Find where the given text appears and provide that cell's center as [x, y] coordinate. 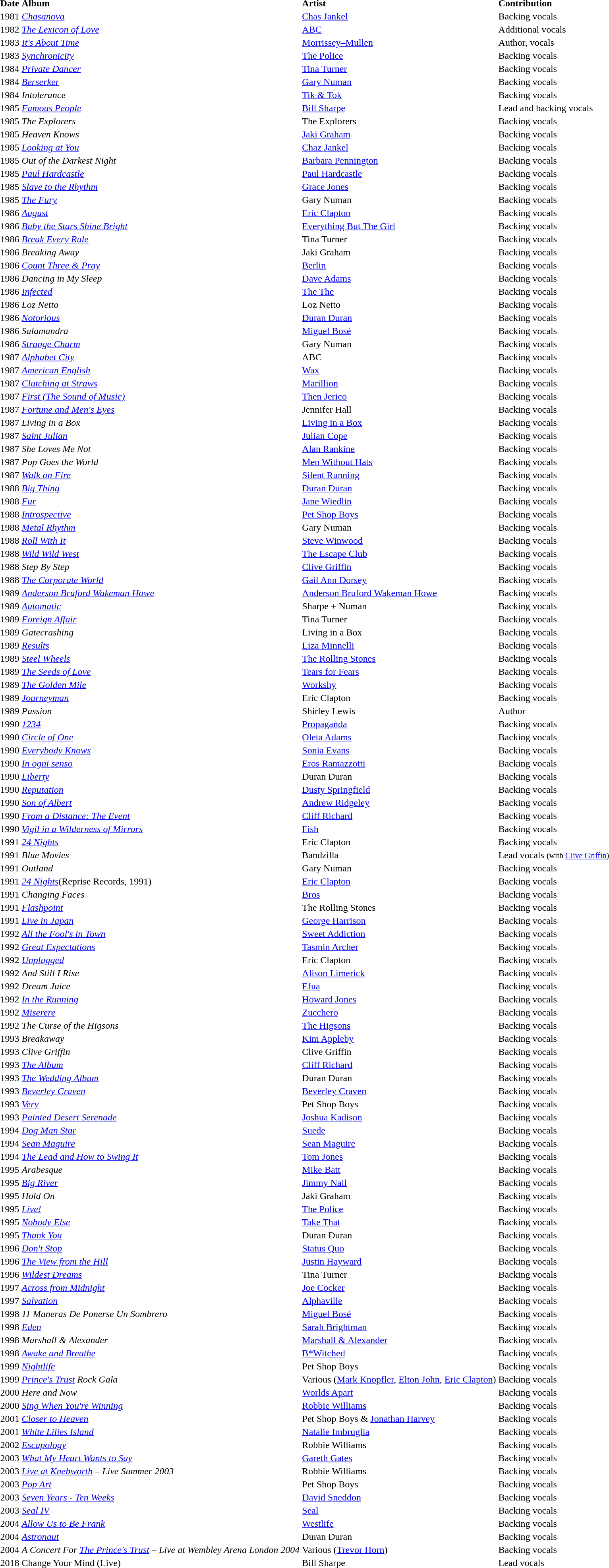
Morrissey–Mullen [399, 42]
Synchronicity [160, 56]
Famous People [160, 108]
Saint Julian [160, 436]
The Wedding Album [160, 1078]
Eros Ramazzotti [399, 763]
Jane Wiedlin [399, 501]
Here and Now [160, 1392]
Nobody Else [160, 1222]
Chasanova [160, 16]
Efua [399, 986]
Sharpe + Numan [399, 606]
Everything But The Girl [399, 226]
Painted Desert Serenade [160, 1117]
Joe Cocker [399, 1288]
Alison Limerick [399, 973]
Liza Minnelli [399, 645]
Wax [399, 370]
Chaz Jankel [399, 147]
A Concert For The Prince's Trust – Live at Wembley Arena London 2004 [160, 1550]
Sarah Brightman [399, 1327]
Sing When You're Winning [160, 1406]
The The [399, 292]
Nightlife [160, 1366]
Break Every Rule [160, 239]
The Lead and How to Swing It [160, 1157]
Notorious [160, 318]
Jennifer Hall [399, 409]
Live at Knebworth – Live Summer 2003 [160, 1471]
From a Distance: The Event [160, 816]
Introspective [160, 514]
Big River [160, 1183]
1234 [160, 724]
Everybody Knows [160, 750]
Miserere [160, 1012]
It's About Time [160, 42]
Justin Hayward [399, 1261]
And Still I Rise [160, 973]
Seven Years - Ten Weeks [160, 1497]
Awake and Breathe [160, 1353]
In ogni senso [160, 763]
George Harrison [399, 921]
American English [160, 370]
Blue Movies [160, 855]
The Lexicon of Love [160, 29]
Astronaut [160, 1537]
Great Expectations [160, 947]
Pet Shop Boys & Jonathan Harvey [399, 1419]
Worlds Apart [399, 1392]
Breakaway [160, 1039]
Sonia Evans [399, 750]
Sweet Addiction [399, 934]
In the Running [160, 999]
Don't Stop [160, 1248]
The Corporate World [160, 580]
Big Thing [160, 488]
Chas Jankel [399, 16]
Foreign Affair [160, 619]
Oleta Adams [399, 737]
The View from the Hill [160, 1261]
Fish [399, 829]
Intolerance [160, 95]
Bill Sharpe [399, 108]
Infected [160, 292]
The Higsons [399, 1025]
Steve Winwood [399, 541]
Men Without Hats [399, 462]
White Lilies Island [160, 1432]
Private Dancer [160, 69]
Dream Juice [160, 986]
Journeyman [160, 698]
Circle of One [160, 737]
Closer to Heaven [160, 1419]
Metal Rhythm [160, 527]
Grace Jones [399, 187]
24 Nights [160, 842]
She Loves Me Not [160, 449]
Andrew Ridgeley [399, 803]
Seal [399, 1510]
11 Maneras De Ponerse Un Sombrero [160, 1314]
Eden [160, 1327]
Julian Cope [399, 436]
Silent Running [399, 475]
Tears for Fears [399, 672]
The Escape Club [399, 554]
Wild Wild West [160, 554]
Westlife [399, 1524]
Seal IV [160, 1510]
Out of the Darkest Night [160, 160]
Pop Art [160, 1484]
Pop Goes the World [160, 462]
The Seeds of Love [160, 672]
Mike Batt [399, 1170]
Zucchero [399, 1012]
Prince's Trust Rock Gala [160, 1379]
Status Quo [399, 1248]
Dancing in My Sleep [160, 278]
Tom Jones [399, 1157]
The Album [160, 1065]
Live in Japan [160, 921]
Dog Man Star [160, 1130]
The Golden Mile [160, 685]
Unplugged [160, 960]
Various (Trevor Horn) [399, 1550]
Breaking Away [160, 252]
Liberty [160, 776]
Heaven Knows [160, 134]
Bandzilla [399, 855]
Howard Jones [399, 999]
Across from Midnight [160, 1288]
Barbara Pennington [399, 160]
Roll With It [160, 541]
First (The Sound of Music) [160, 396]
Results [160, 645]
Wildest Dreams [160, 1274]
Alphaville [399, 1301]
Marillion [399, 383]
Strange Charm [160, 344]
Reputation [160, 790]
Then Jerico [399, 396]
Outland [160, 868]
Gail Ann Dorsey [399, 580]
Vigil in a Wilderness of Mirrors [160, 829]
All the Fool's in Town [160, 934]
Salvation [160, 1301]
Thank You [160, 1235]
Steel Wheels [160, 658]
Tik & Tok [399, 95]
Gareth Gates [399, 1458]
Very [160, 1104]
Baby the Stars Shine Bright [160, 226]
Flashpoint [160, 908]
The Curse of the Higsons [160, 1025]
Shirley Lewis [399, 711]
Count Three & Pray [160, 265]
Automatic [160, 606]
Propaganda [399, 724]
Escapology [160, 1445]
Fur [160, 501]
Passion [160, 711]
Fortune and Men's Eyes [160, 409]
Bros [399, 894]
B*Witched [399, 1353]
August [160, 213]
Alan Rankine [399, 449]
Berlin [399, 265]
Berserker [160, 82]
Kim Appleby [399, 1039]
Joshua Kadison [399, 1117]
Allow Us to Be Frank [160, 1524]
Various (Mark Knopfler, Elton John, Eric Clapton) [399, 1379]
Dusty Springfield [399, 790]
What My Heart Wants to Say [160, 1458]
Salamandra [160, 331]
Gatecrashing [160, 632]
David Sneddon [399, 1497]
Arabesque [160, 1170]
Looking at You [160, 147]
Tasmin Archer [399, 947]
Suede [399, 1130]
Live! [160, 1209]
24 Nights(Reprise Records, 1991) [160, 881]
Walk on Fire [160, 475]
Dave Adams [399, 278]
Take That [399, 1222]
Workshy [399, 685]
Natalie Imbruglia [399, 1432]
Changing Faces [160, 894]
Alphabet City [160, 357]
Jimmy Nail [399, 1183]
Slave to the Rhythm [160, 187]
Hold On [160, 1196]
Son of Albert [160, 803]
The Fury [160, 200]
Step By Step [160, 567]
Clutching at Straws [160, 383]
